Output the [x, y] coordinate of the center of the cell containing the given text.  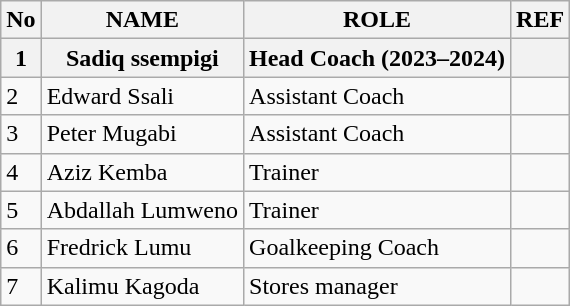
5 [21, 210]
REF [540, 20]
Stores manager [378, 286]
Abdallah Lumweno [142, 210]
Sadiq ssempigi [142, 58]
Fredrick Lumu [142, 248]
Goalkeeping Coach [378, 248]
4 [21, 172]
Head Coach (2023–2024) [378, 58]
3 [21, 134]
Kalimu Kagoda [142, 286]
Aziz Kemba [142, 172]
NAME [142, 20]
2 [21, 96]
Edward Ssali [142, 96]
No [21, 20]
Peter Mugabi [142, 134]
1 [21, 58]
6 [21, 248]
ROLE [378, 20]
7 [21, 286]
